Return the (X, Y) coordinate for the center point of the cell that contains the specified text.  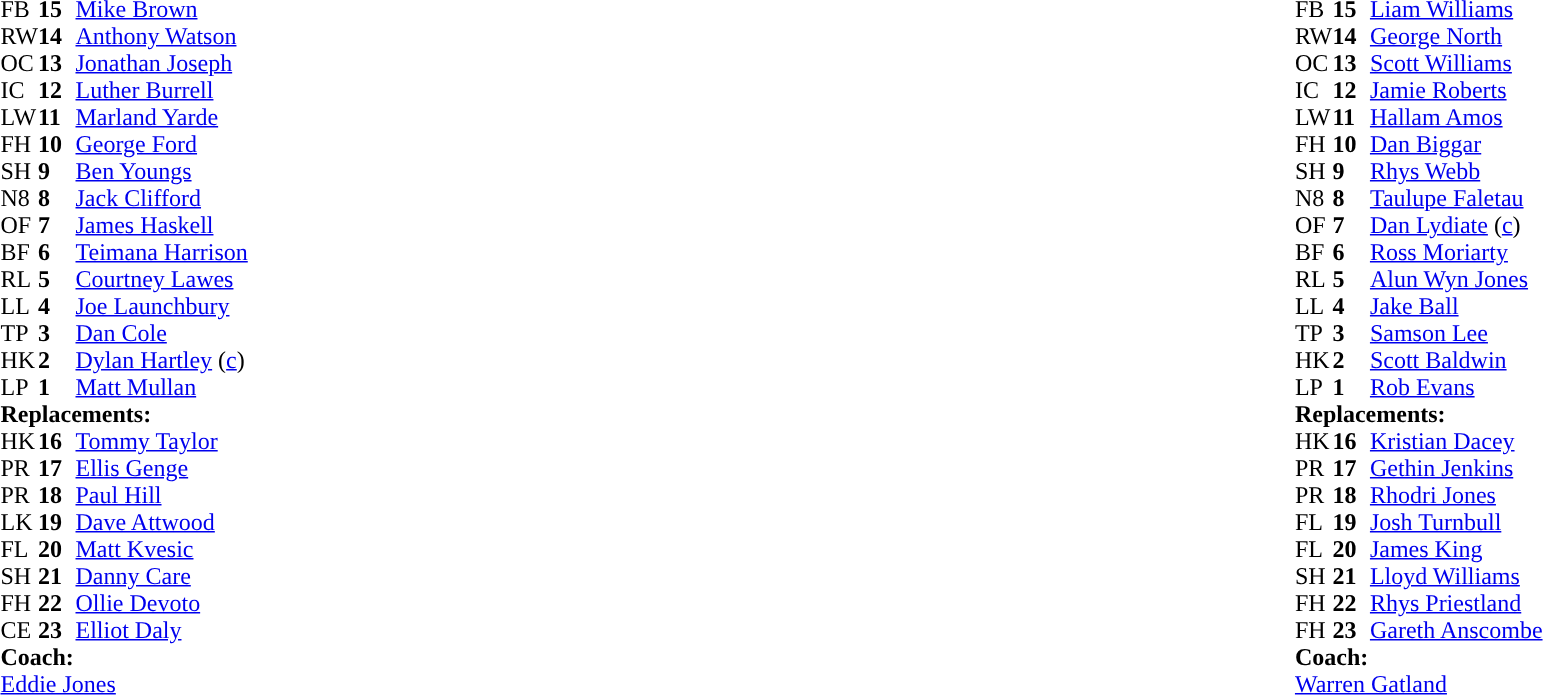
Ben Youngs (162, 172)
George North (1456, 36)
Rhys Webb (1456, 172)
Elliot Daly (162, 630)
Tommy Taylor (162, 442)
Marland Yarde (162, 118)
James Haskell (162, 226)
Scott Baldwin (1456, 360)
Scott Williams (1456, 64)
Courtney Lawes (162, 280)
Ross Moriarty (1456, 252)
Matt Mullan (162, 388)
Josh Turnbull (1456, 522)
Jonathan Joseph (162, 64)
Rhodri Jones (1456, 496)
Jake Ball (1456, 306)
Matt Kvesic (162, 550)
CE (19, 630)
Jack Clifford (162, 198)
Hallam Amos (1456, 118)
Lloyd Williams (1456, 576)
Anthony Watson (162, 36)
Gareth Anscombe (1456, 630)
James King (1456, 550)
Dylan Hartley (c) (162, 360)
Ollie Devoto (162, 604)
Dan Biggar (1456, 144)
Paul Hill (162, 496)
LK (19, 522)
Dave Attwood (162, 522)
Danny Care (162, 576)
Luther Burrell (162, 90)
Dan Lydiate (c) (1456, 226)
Dan Cole (162, 334)
Joe Launchbury (162, 306)
Gethin Jenkins (1456, 468)
Alun Wyn Jones (1456, 280)
Teimana Harrison (162, 252)
Ellis Genge (162, 468)
George Ford (162, 144)
Samson Lee (1456, 334)
Kristian Dacey (1456, 442)
Taulupe Faletau (1456, 198)
Jamie Roberts (1456, 90)
Rhys Priestland (1456, 604)
Rob Evans (1456, 388)
